Detect which cell encompasses the target text, then output its (X, Y) center coordinate. 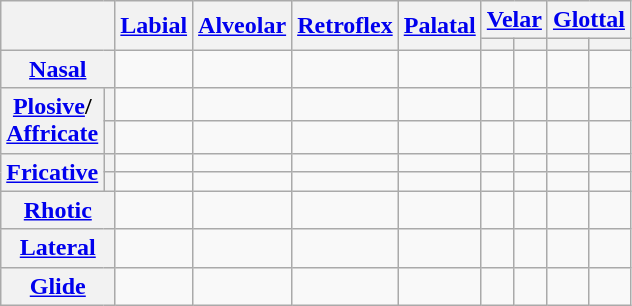
Lateral (58, 248)
Labial (154, 26)
Nasal (58, 69)
Fricative (52, 172)
Retroflex (346, 26)
Velar (514, 20)
Alveolar (242, 26)
Plosive/Affricate (52, 120)
Glide (58, 286)
Rhotic (58, 210)
Palatal (440, 26)
Glottal (588, 20)
